Search for the cell housing the specified text and yield its [X, Y] center coordinate. 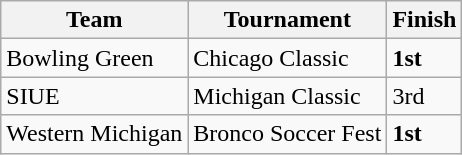
Tournament [288, 20]
Bowling Green [94, 58]
SIUE [94, 96]
Team [94, 20]
Bronco Soccer Fest [288, 134]
3rd [424, 96]
Finish [424, 20]
Western Michigan [94, 134]
Michigan Classic [288, 96]
Chicago Classic [288, 58]
